Extract the [X, Y] coordinate from the center of the cell holding the provided text.  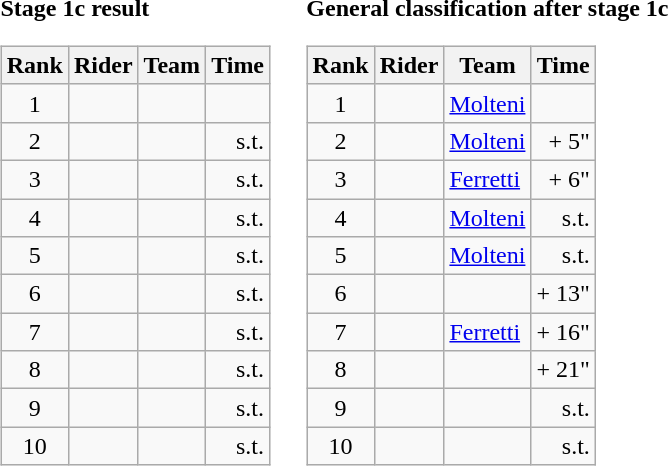
+ 16" [563, 332]
+ 13" [563, 294]
+ 6" [563, 179]
+ 5" [563, 141]
+ 21" [563, 370]
